Provide the (X, Y) coordinate of the cell's center where the given text is located.  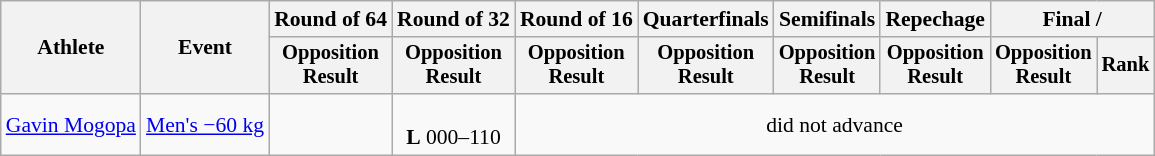
Final / (1072, 19)
Men's −60 kg (205, 124)
Semifinals (828, 19)
Repechage (935, 19)
did not advance (834, 124)
Round of 32 (454, 19)
Gavin Mogopa (71, 124)
Round of 64 (330, 19)
Round of 16 (576, 19)
Event (205, 48)
Rank (1126, 66)
Quarterfinals (706, 19)
L 000–110 (454, 124)
Athlete (71, 48)
